Provide the [x, y] coordinate of the cell's center where the given text is located.  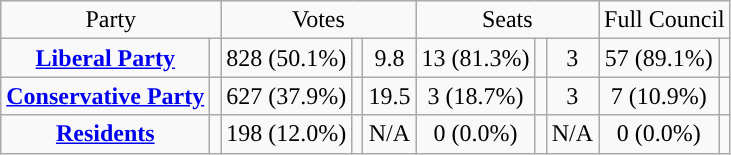
198 (12.0%) [286, 134]
13 (81.3%) [476, 58]
Conservative Party [106, 96]
Votes [318, 20]
7 (10.9%) [658, 96]
9.8 [390, 58]
627 (37.9%) [286, 96]
3 (18.7%) [476, 96]
19.5 [390, 96]
Full Council [664, 20]
57 (89.1%) [658, 58]
Seats [508, 20]
Party [111, 20]
828 (50.1%) [286, 58]
Residents [106, 134]
Liberal Party [106, 58]
